Locate the cell with the specified text and output its [X, Y] center coordinate. 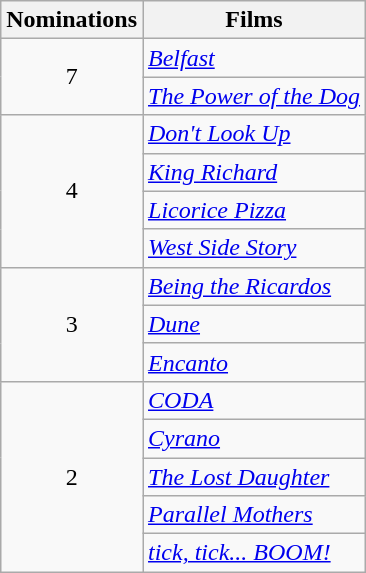
Cyrano [254, 438]
Dune [254, 324]
4 [72, 191]
The Lost Daughter [254, 477]
Films [254, 20]
Parallel Mothers [254, 515]
King Richard [254, 172]
3 [72, 324]
2 [72, 476]
Belfast [254, 58]
7 [72, 77]
Nominations [72, 20]
tick, tick... BOOM! [254, 553]
CODA [254, 400]
Being the Ricardos [254, 286]
Don't Look Up [254, 134]
Encanto [254, 362]
The Power of the Dog [254, 96]
Licorice Pizza [254, 210]
West Side Story [254, 248]
